Search for the cell housing the specified text and yield its (x, y) center coordinate. 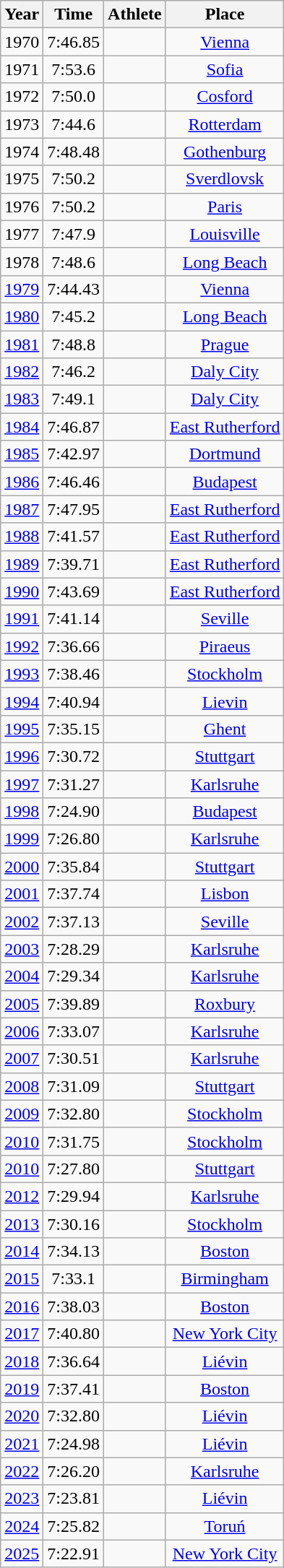
1985 (22, 454)
7:50.0 (74, 97)
2025 (22, 1554)
Gothenburg (225, 152)
1973 (22, 124)
Year (22, 14)
7:48.8 (74, 345)
1994 (22, 701)
1998 (22, 812)
7:37.41 (74, 1389)
7:24.98 (74, 1444)
2009 (22, 1114)
1980 (22, 316)
2018 (22, 1361)
Ghent (225, 729)
1974 (22, 152)
2017 (22, 1334)
7:39.71 (74, 564)
Toruń (225, 1526)
1996 (22, 756)
7:33.1 (74, 1279)
7:30.16 (74, 1224)
7:41.14 (74, 619)
Athlete (135, 14)
7:29.34 (74, 976)
7:23.81 (74, 1499)
1978 (22, 261)
1976 (22, 207)
1977 (22, 234)
2000 (22, 867)
Sofia (225, 69)
1997 (22, 784)
7:40.94 (74, 701)
2008 (22, 1086)
7:30.51 (74, 1059)
7:39.89 (74, 1004)
1986 (22, 482)
Roxbury (225, 1004)
1992 (22, 646)
1988 (22, 537)
Lievin (225, 701)
1970 (22, 42)
Prague (225, 345)
2021 (22, 1444)
1971 (22, 69)
7:33.07 (74, 1031)
Lisbon (225, 894)
2015 (22, 1279)
2006 (22, 1031)
7:46.46 (74, 482)
7:46.87 (74, 427)
7:34.13 (74, 1252)
1975 (22, 179)
7:48.48 (74, 152)
7:45.2 (74, 316)
2020 (22, 1416)
7:53.6 (74, 69)
1991 (22, 619)
2014 (22, 1252)
1972 (22, 97)
Rotterdam (225, 124)
2002 (22, 922)
Louisville (225, 234)
7:26.20 (74, 1471)
7:47.95 (74, 509)
Piraeus (225, 646)
7:31.75 (74, 1141)
7:37.74 (74, 894)
7:44.43 (74, 289)
2004 (22, 976)
7:44.6 (74, 124)
1990 (22, 592)
7:47.9 (74, 234)
2005 (22, 1004)
1983 (22, 399)
Sverdlovsk (225, 179)
7:36.64 (74, 1361)
1979 (22, 289)
7:37.13 (74, 922)
2012 (22, 1196)
1981 (22, 345)
1989 (22, 564)
7:28.29 (74, 949)
Birmingham (225, 1279)
7:30.72 (74, 756)
2019 (22, 1389)
7:35.84 (74, 867)
7:22.91 (74, 1554)
1995 (22, 729)
7:42.97 (74, 454)
Cosford (225, 97)
2003 (22, 949)
7:38.03 (74, 1307)
1999 (22, 839)
7:24.90 (74, 812)
7:25.82 (74, 1526)
2016 (22, 1307)
Place (225, 14)
1982 (22, 372)
7:48.6 (74, 261)
7:40.80 (74, 1334)
1984 (22, 427)
7:46.85 (74, 42)
7:38.46 (74, 674)
7:27.80 (74, 1169)
2023 (22, 1499)
1993 (22, 674)
7:35.15 (74, 729)
1987 (22, 509)
7:31.27 (74, 784)
7:26.80 (74, 839)
7:31.09 (74, 1086)
2013 (22, 1224)
7:43.69 (74, 592)
Dortmund (225, 454)
2024 (22, 1526)
7:46.2 (74, 372)
2001 (22, 894)
7:29.94 (74, 1196)
2022 (22, 1471)
Time (74, 14)
2007 (22, 1059)
7:36.66 (74, 646)
Paris (225, 207)
7:41.57 (74, 537)
7:49.1 (74, 399)
